Provide the [X, Y] coordinate of the cell's center where the given text is located.  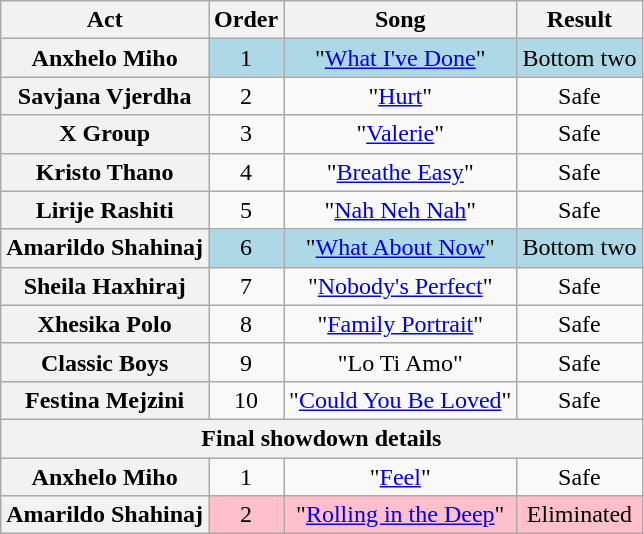
Final showdown details [322, 438]
Song [400, 20]
Festina Mejzini [105, 400]
"Nah Neh Nah" [400, 210]
X Group [105, 134]
"Lo Ti Amo" [400, 362]
Xhesika Polo [105, 324]
"What I've Done" [400, 58]
4 [246, 172]
"Could You Be Loved" [400, 400]
"Rolling in the Deep" [400, 515]
"Nobody's Perfect" [400, 286]
Sheila Haxhiraj [105, 286]
"Feel" [400, 477]
"What About Now" [400, 248]
Kristo Thano [105, 172]
3 [246, 134]
Act [105, 20]
"Hurt" [400, 96]
Classic Boys [105, 362]
5 [246, 210]
10 [246, 400]
"Breathe Easy" [400, 172]
6 [246, 248]
Savjana Vjerdha [105, 96]
Order [246, 20]
Result [580, 20]
Eliminated [580, 515]
Lirije Rashiti [105, 210]
9 [246, 362]
"Valerie" [400, 134]
8 [246, 324]
7 [246, 286]
"Family Portrait" [400, 324]
